Find where the given text appears and provide that cell's center as (X, Y) coordinate. 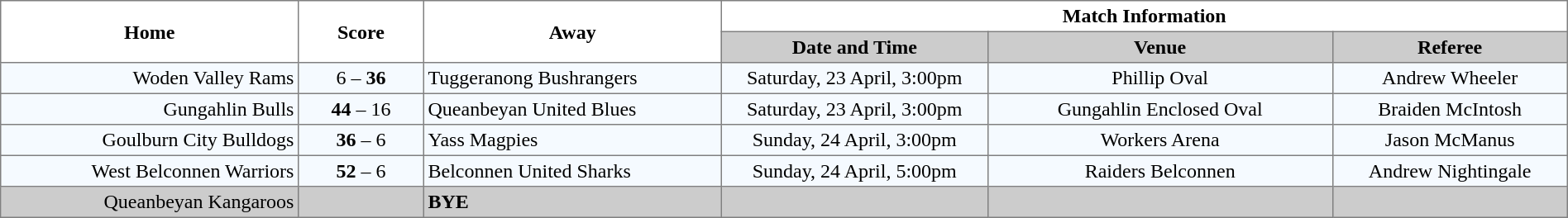
Yass Magpies (572, 140)
Venue (1159, 47)
Phillip Oval (1159, 78)
Queanbeyan United Blues (572, 109)
Raiders Belconnen (1159, 171)
Home (150, 31)
Braiden McIntosh (1450, 109)
Referee (1450, 47)
Jason McManus (1450, 140)
Sunday, 24 April, 3:00pm (854, 140)
Gungahlin Enclosed Oval (1159, 109)
BYE (572, 202)
Sunday, 24 April, 5:00pm (854, 171)
Belconnen United Sharks (572, 171)
Away (572, 31)
Workers Arena (1159, 140)
West Belconnen Warriors (150, 171)
6 – 36 (361, 78)
Date and Time (854, 47)
52 – 6 (361, 171)
Score (361, 31)
Andrew Wheeler (1450, 78)
36 – 6 (361, 140)
Gungahlin Bulls (150, 109)
Woden Valley Rams (150, 78)
Queanbeyan Kangaroos (150, 202)
44 – 16 (361, 109)
Andrew Nightingale (1450, 171)
Tuggeranong Bushrangers (572, 78)
Match Information (1145, 17)
Goulburn City Bulldogs (150, 140)
